Find where the given text appears and provide that cell's center as (x, y) coordinate. 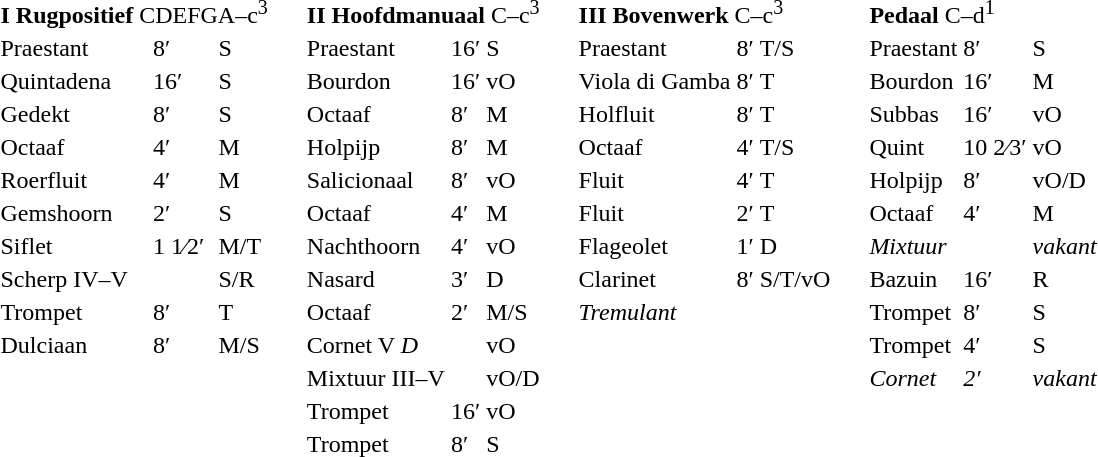
Flageolet (654, 246)
Mixtuur (914, 246)
Cornet V D (376, 345)
Cornet (914, 378)
Viola di Gamba (654, 81)
Holfluit (654, 114)
1′ (745, 246)
Quint (914, 147)
3′ (465, 279)
Nachthoorn (376, 246)
Nasard (376, 279)
M/T (243, 246)
S/T/vO (795, 279)
Clarinet (654, 279)
Tremulant (654, 312)
1 1⁄2′ (183, 246)
Salicionaal (376, 180)
R (1064, 279)
Bazuin (914, 279)
10 2⁄3′ (995, 147)
Mixtuur III–V (376, 378)
S/R (243, 279)
Subbas (914, 114)
